Scan for the cell matching the given text and deliver its [x, y] coordinate at center. 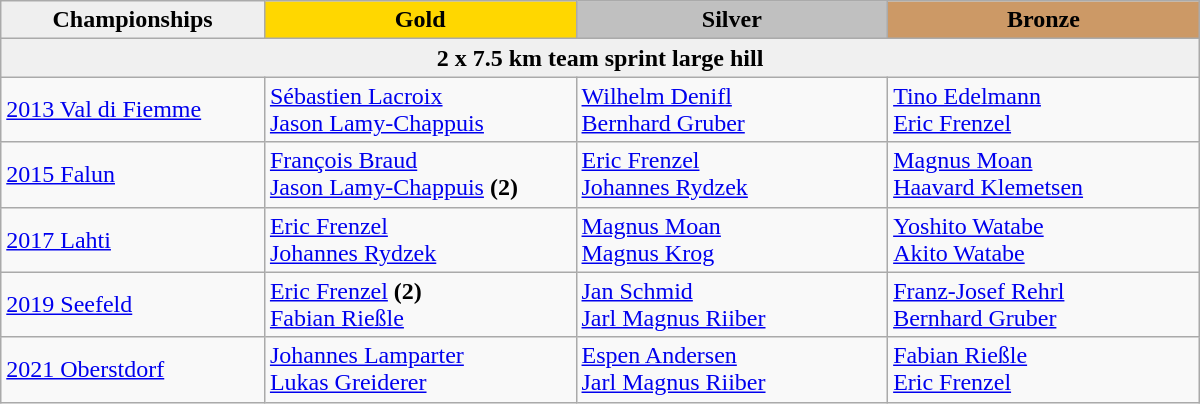
2015 Falun [133, 174]
Championships [133, 20]
François BraudJason Lamy-Chappuis (2) [420, 174]
Sébastien LacroixJason Lamy-Chappuis [420, 110]
Eric Frenzel (2)Fabian Rießle [420, 304]
Magnus MoanMagnus Krog [732, 240]
Magnus MoanHaavard Klemetsen [1044, 174]
2017 Lahti [133, 240]
Yoshito WatabeAkito Watabe [1044, 240]
Espen AndersenJarl Magnus Riiber [732, 370]
Johannes LamparterLukas Greiderer [420, 370]
2 x 7.5 km team sprint large hill [600, 58]
Gold [420, 20]
Jan SchmidJarl Magnus Riiber [732, 304]
Wilhelm DeniflBernhard Gruber [732, 110]
2021 Oberstdorf [133, 370]
Silver [732, 20]
Franz-Josef RehrlBernhard Gruber [1044, 304]
Tino EdelmannEric Frenzel [1044, 110]
Fabian RießleEric Frenzel [1044, 370]
2019 Seefeld [133, 304]
2013 Val di Fiemme [133, 110]
Bronze [1044, 20]
